Detect which cell encompasses the target text, then output its [X, Y] center coordinate. 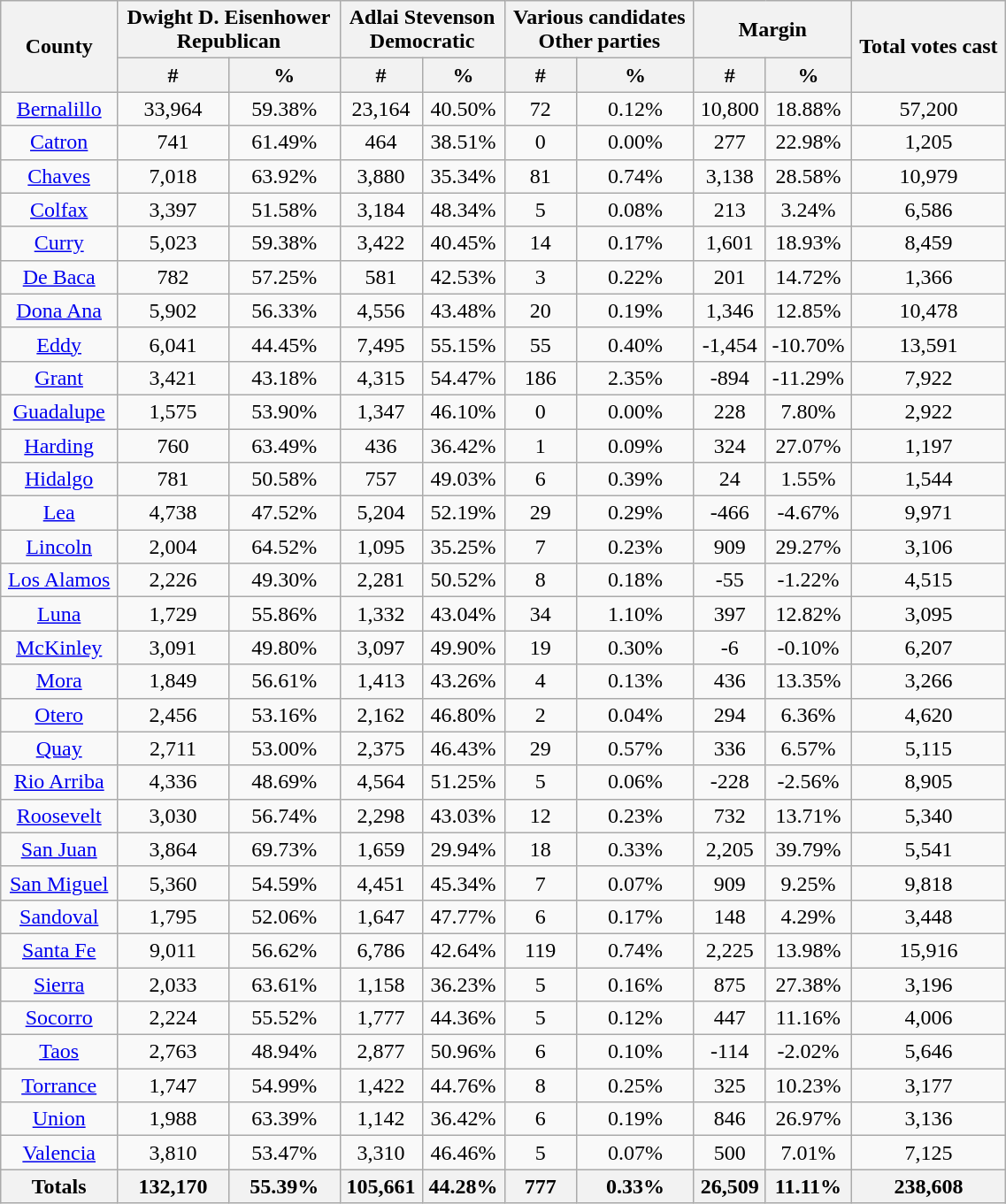
35.25% [464, 547]
56.33% [284, 311]
119 [540, 950]
9,011 [173, 950]
23,164 [380, 109]
33,964 [173, 109]
3,266 [929, 681]
3,448 [929, 916]
3,422 [380, 243]
781 [173, 479]
57.25% [284, 277]
5,360 [173, 883]
-2.56% [809, 782]
6.57% [809, 748]
500 [729, 1153]
Mora [59, 681]
8,459 [929, 243]
2,375 [380, 748]
63.92% [284, 176]
4,315 [380, 378]
63.49% [284, 445]
Otero [59, 715]
1 [540, 445]
2,205 [729, 849]
7,018 [173, 176]
43.04% [464, 614]
3,097 [380, 648]
McKinley [59, 648]
6,586 [929, 210]
38.51% [464, 142]
Taos [59, 1052]
18 [540, 849]
201 [729, 277]
3,310 [380, 1153]
2,226 [173, 580]
44.45% [284, 344]
48.34% [464, 210]
8,905 [929, 782]
1,346 [729, 311]
49.30% [284, 580]
1,142 [380, 1119]
50.52% [464, 580]
11.11% [809, 1186]
49.80% [284, 648]
0.09% [635, 445]
3.24% [809, 210]
46.43% [464, 748]
2,456 [173, 715]
1,422 [380, 1085]
2,298 [380, 816]
69.73% [284, 849]
3 [540, 277]
Luna [59, 614]
72 [540, 109]
14.72% [809, 277]
27.07% [809, 445]
20 [540, 311]
732 [729, 816]
3,091 [173, 648]
63.39% [284, 1119]
-11.29% [809, 378]
447 [729, 1018]
28.58% [809, 176]
4,006 [929, 1018]
5,902 [173, 311]
4.29% [809, 916]
Sierra [59, 985]
0.25% [635, 1085]
186 [540, 378]
Torrance [59, 1085]
132,170 [173, 1186]
55.39% [284, 1186]
0.06% [635, 782]
-4.67% [809, 513]
55.15% [464, 344]
53.90% [284, 411]
52.06% [284, 916]
3,136 [929, 1119]
45.34% [464, 883]
846 [729, 1119]
Guadalupe [59, 411]
9,818 [929, 883]
277 [729, 142]
Dona Ana [59, 311]
-55 [729, 580]
Quay [59, 748]
47.77% [464, 916]
1,747 [173, 1085]
13.98% [809, 950]
61.49% [284, 142]
1,366 [929, 277]
325 [729, 1085]
46.80% [464, 715]
7,922 [929, 378]
7.01% [809, 1153]
6,207 [929, 648]
43.03% [464, 816]
1,095 [380, 547]
4,620 [929, 715]
0.08% [635, 210]
1,332 [380, 614]
56.62% [284, 950]
0.57% [635, 748]
0.13% [635, 681]
Adlai StevensonDemocratic [422, 30]
0.30% [635, 648]
0.18% [635, 580]
27.38% [809, 985]
760 [173, 445]
Sandoval [59, 916]
228 [729, 411]
55.86% [284, 614]
9.25% [809, 883]
Harding [59, 445]
10,800 [729, 109]
4,564 [380, 782]
3,810 [173, 1153]
11.16% [809, 1018]
Union [59, 1119]
1,659 [380, 849]
1,777 [380, 1018]
Hidalgo [59, 479]
43.26% [464, 681]
26.97% [809, 1119]
5,204 [380, 513]
1,158 [380, 985]
49.90% [464, 648]
3,196 [929, 985]
1,347 [380, 411]
Eddy [59, 344]
Margin [772, 30]
40.50% [464, 109]
Valencia [59, 1153]
757 [380, 479]
6,786 [380, 950]
34 [540, 614]
Bernalillo [59, 109]
10.23% [809, 1085]
Curry [59, 243]
-10.70% [809, 344]
-228 [729, 782]
53.47% [284, 1153]
49.03% [464, 479]
238,608 [929, 1186]
741 [173, 142]
54.47% [464, 378]
1,647 [380, 916]
San Miguel [59, 883]
0.29% [635, 513]
777 [540, 1186]
Lincoln [59, 547]
46.10% [464, 411]
2,162 [380, 715]
50.96% [464, 1052]
24 [729, 479]
-894 [729, 378]
3,397 [173, 210]
3,177 [929, 1085]
57,200 [929, 109]
14 [540, 243]
1,544 [929, 479]
0.10% [635, 1052]
5,646 [929, 1052]
Socorro [59, 1018]
7.80% [809, 411]
6,041 [173, 344]
2,224 [173, 1018]
4 [540, 681]
581 [380, 277]
1,988 [173, 1119]
10,478 [929, 311]
12.82% [809, 614]
0.40% [635, 344]
54.59% [284, 883]
Grant [59, 378]
35.34% [464, 176]
29.94% [464, 849]
2,922 [929, 411]
213 [729, 210]
3,421 [173, 378]
1,575 [173, 411]
3,095 [929, 614]
Chaves [59, 176]
Roosevelt [59, 816]
44.36% [464, 1018]
4,451 [380, 883]
52.19% [464, 513]
9,971 [929, 513]
2,877 [380, 1052]
3,184 [380, 210]
46.46% [464, 1153]
4,738 [173, 513]
Catron [59, 142]
County [59, 46]
San Juan [59, 849]
1,795 [173, 916]
-1.22% [809, 580]
3,864 [173, 849]
782 [173, 277]
3,106 [929, 547]
Santa Fe [59, 950]
43.48% [464, 311]
13.35% [809, 681]
81 [540, 176]
-0.10% [809, 648]
Dwight D. EisenhowerRepublican [229, 30]
4,336 [173, 782]
0.04% [635, 715]
53.00% [284, 748]
13.71% [809, 816]
148 [729, 916]
12.85% [809, 311]
2 [540, 715]
1.10% [635, 614]
De Baca [59, 277]
55 [540, 344]
4,515 [929, 580]
19 [540, 648]
-466 [729, 513]
2,004 [173, 547]
Lea [59, 513]
50.58% [284, 479]
2,225 [729, 950]
5,541 [929, 849]
18.93% [809, 243]
53.16% [284, 715]
1,205 [929, 142]
64.52% [284, 547]
42.53% [464, 277]
-2.02% [809, 1052]
3,880 [380, 176]
Total votes cast [929, 46]
18.88% [809, 109]
Totals [59, 1186]
2,763 [173, 1052]
0.39% [635, 479]
324 [729, 445]
-1,454 [729, 344]
13,591 [929, 344]
2,033 [173, 985]
0.16% [635, 985]
875 [729, 985]
3,030 [173, 816]
3,138 [729, 176]
7,125 [929, 1153]
63.61% [284, 985]
48.94% [284, 1052]
56.61% [284, 681]
105,661 [380, 1186]
51.25% [464, 782]
36.23% [464, 985]
47.52% [284, 513]
56.74% [284, 816]
1,601 [729, 243]
Colfax [59, 210]
Rio Arriba [59, 782]
55.52% [284, 1018]
1,729 [173, 614]
42.64% [464, 950]
336 [729, 748]
1.55% [809, 479]
-6 [729, 648]
2,281 [380, 580]
51.58% [284, 210]
6.36% [809, 715]
44.76% [464, 1085]
4,556 [380, 311]
Various candidatesOther parties [599, 30]
44.28% [464, 1186]
43.18% [284, 378]
29.27% [809, 547]
-114 [729, 1052]
26,509 [729, 1186]
5,340 [929, 816]
397 [729, 614]
10,979 [929, 176]
7,495 [380, 344]
294 [729, 715]
39.79% [809, 849]
1,197 [929, 445]
12 [540, 816]
15,916 [929, 950]
2.35% [635, 378]
54.99% [284, 1085]
5,115 [929, 748]
Los Alamos [59, 580]
48.69% [284, 782]
40.45% [464, 243]
22.98% [809, 142]
1,849 [173, 681]
0.22% [635, 277]
5,023 [173, 243]
464 [380, 142]
1,413 [380, 681]
2,711 [173, 748]
